Output the [x, y] coordinate of the center of the cell containing the given text.  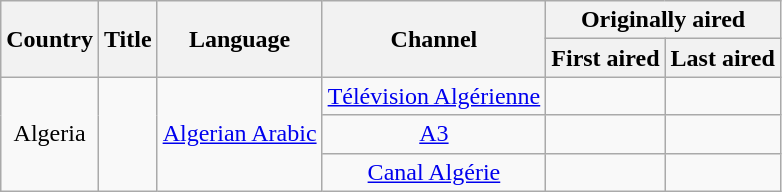
First aired [606, 58]
Originally aired [664, 20]
Country [50, 39]
Language [240, 39]
Télévision Algérienne [434, 96]
Algerian Arabic [240, 134]
Channel [434, 39]
A3 [434, 134]
Canal Algérie [434, 172]
Last aired [722, 58]
Algeria [50, 134]
Title [128, 39]
